Determine the [x, y] coordinate at the center of the cell enclosing the given text.  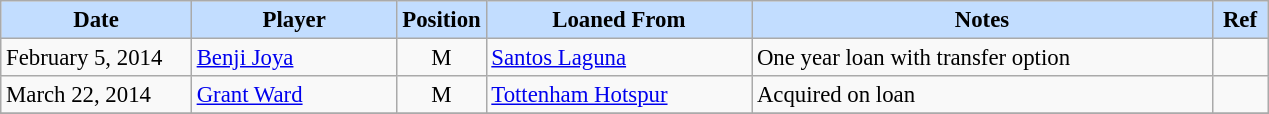
One year loan with transfer option [982, 58]
Loaned From [619, 20]
Notes [982, 20]
Grant Ward [294, 95]
Tottenham Hotspur [619, 95]
Ref [1240, 20]
February 5, 2014 [96, 58]
March 22, 2014 [96, 95]
Benji Joya [294, 58]
Acquired on loan [982, 95]
Date [96, 20]
Player [294, 20]
Position [442, 20]
Santos Laguna [619, 58]
